Find where the given text appears and provide that cell's center as [X, Y] coordinate. 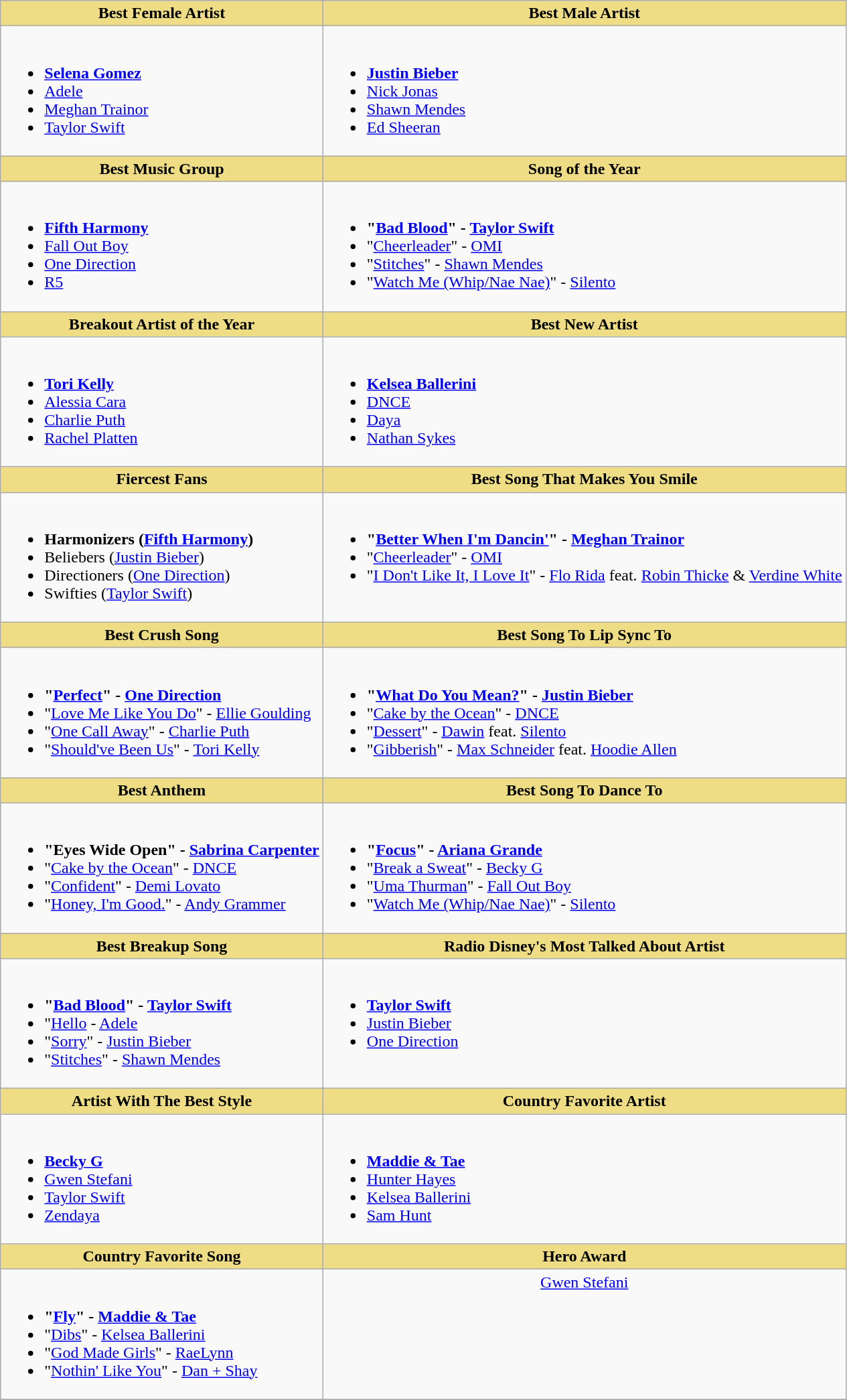
Best Crush Song [162, 635]
Hero Award [584, 1257]
Artist With The Best Style [162, 1101]
Country Favorite Song [162, 1257]
"Better When I'm Dancin'" - Meghan Trainor"Cheerleader" - OMI"I Don't Like It, I Love It" - Flo Rida feat. Robin Thicke & Verdine White [584, 557]
Fiercest Fans [162, 479]
Best Music Group [162, 169]
Best Anthem [162, 790]
"Perfect" - One Direction"Love Me Like You Do" - Ellie Goulding"One Call Away" - Charlie Puth"Should've Been Us" - Tori Kelly [162, 712]
Maddie & TaeHunter HayesKelsea BalleriniSam Hunt [584, 1179]
Best Female Artist [162, 13]
Radio Disney's Most Talked About Artist [584, 946]
"Eyes Wide Open" - Sabrina Carpenter"Cake by the Ocean" - DNCE"Confident" - Demi Lovato"Honey, I'm Good." - Andy Grammer [162, 868]
Justin BieberNick JonasShawn MendesEd Sheeran [584, 91]
"Focus" - Ariana Grande"Break a Sweat" - Becky G"Uma Thurman" - Fall Out Boy"Watch Me (Whip/Nae Nae)" - Silento [584, 868]
Gwen Stefani [584, 1334]
"Bad Blood" - Taylor Swift"Cheerleader" - OMI"Stitches" - Shawn Mendes"Watch Me (Whip/Nae Nae)" - Silento [584, 246]
Kelsea BalleriniDNCEDayaNathan Sykes [584, 402]
Best Song To Dance To [584, 790]
"What Do You Mean?" - Justin Bieber"Cake by the Ocean" - DNCE"Dessert" - Dawin feat. Silento"Gibberish" - Max Schneider feat. Hoodie Allen [584, 712]
Best New Artist [584, 324]
Fifth HarmonyFall Out BoyOne DirectionR5 [162, 246]
Best Breakup Song [162, 946]
Song of the Year [584, 169]
"Fly" - Maddie & Tae"Dibs" - Kelsea Ballerini"God Made Girls" - RaeLynn"Nothin' Like You" - Dan + Shay [162, 1334]
Tori KellyAlessia CaraCharlie PuthRachel Platten [162, 402]
Best Male Artist [584, 13]
Taylor SwiftJustin BieberOne Direction [584, 1024]
Harmonizers (Fifth Harmony)Beliebers (Justin Bieber)Directioners (One Direction)Swifties (Taylor Swift) [162, 557]
"Bad Blood" - Taylor Swift"Hello - Adele"Sorry" - Justin Bieber"Stitches" - Shawn Mendes [162, 1024]
Best Song That Makes You Smile [584, 479]
Becky GGwen StefaniTaylor SwiftZendaya [162, 1179]
Country Favorite Artist [584, 1101]
Selena GomezAdeleMeghan TrainorTaylor Swift [162, 91]
Breakout Artist of the Year [162, 324]
Best Song To Lip Sync To [584, 635]
